Scan for the cell matching the given text and deliver its (X, Y) coordinate at center. 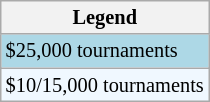
$25,000 tournaments (105, 51)
Legend (105, 17)
$10/15,000 tournaments (105, 85)
